Output the [x, y] coordinate of the center of the cell containing the given text.  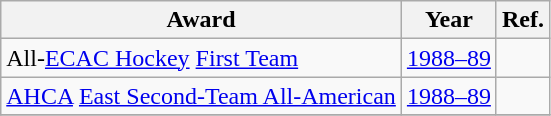
Award [202, 20]
AHCA East Second-Team All-American [202, 96]
Year [448, 20]
Ref. [522, 20]
All-ECAC Hockey First Team [202, 58]
